Return the (x, y) coordinate for the center point of the cell that contains the specified text.  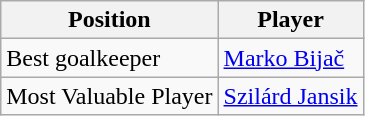
Position (110, 20)
Best goalkeeper (110, 58)
Most Valuable Player (110, 96)
Szilárd Jansik (290, 96)
Player (290, 20)
Marko Bijač (290, 58)
